Identify which cell holds the provided text, then report its (x, y) central coordinate. 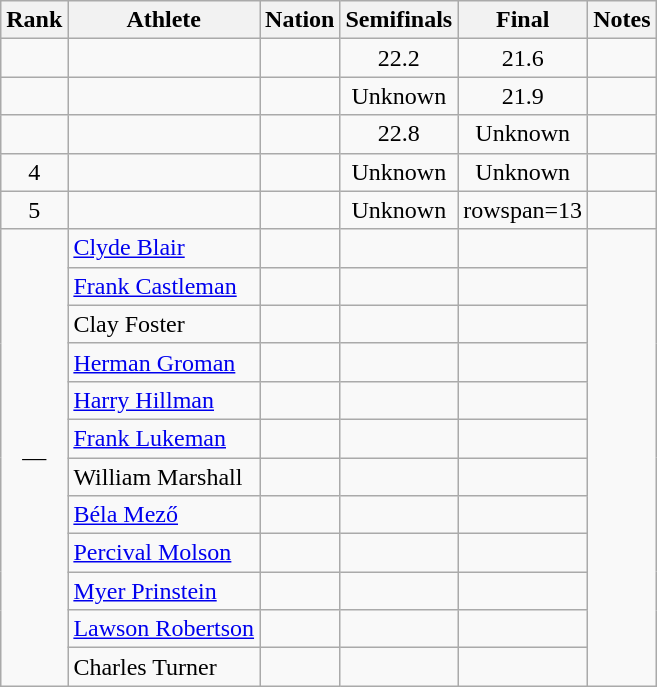
Charles Turner (164, 667)
Final (523, 20)
22.8 (399, 134)
Béla Mező (164, 515)
Athlete (164, 20)
Herman Groman (164, 362)
Frank Lukeman (164, 438)
Lawson Robertson (164, 629)
Semifinals (399, 20)
Rank (34, 20)
Notes (622, 20)
Nation (300, 20)
Frank Castleman (164, 286)
Harry Hillman (164, 400)
21.6 (523, 58)
Percival Molson (164, 553)
5 (34, 210)
William Marshall (164, 477)
21.9 (523, 96)
Myer Prinstein (164, 591)
Clyde Blair (164, 248)
22.2 (399, 58)
— (34, 458)
4 (34, 172)
Clay Foster (164, 324)
rowspan=13 (523, 210)
